Search for the cell housing the specified text and yield its [X, Y] center coordinate. 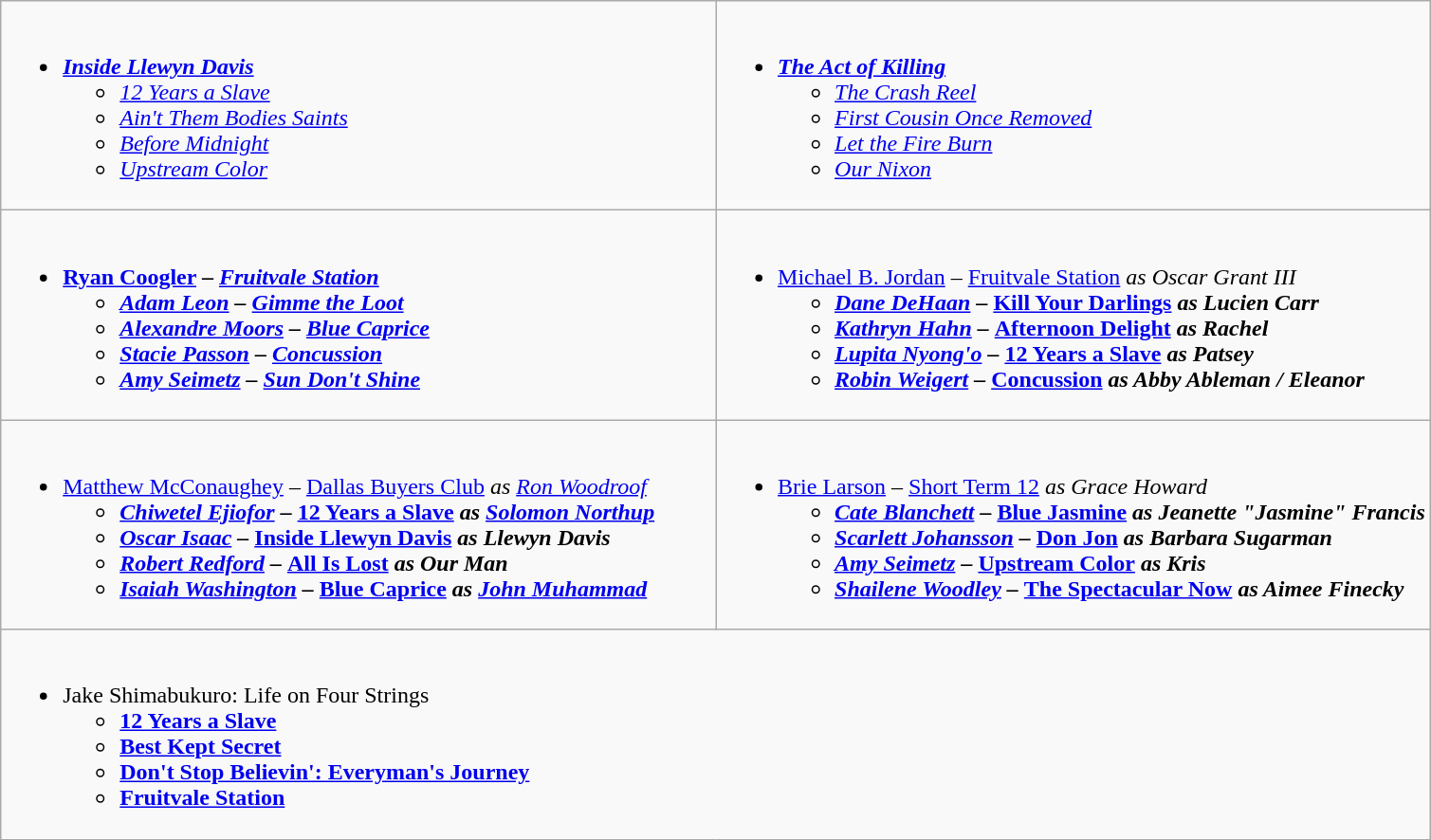
Ryan Coogler – Fruitvale StationAdam Leon – Gimme the LootAlexandre Moors – Blue CapriceStacie Passon – ConcussionAmy Seimetz – Sun Don't Shine [358, 315]
Inside Llewyn Davis12 Years a SlaveAin't Them Bodies SaintsBefore MidnightUpstream Color [358, 106]
Jake Shimabukuro: Life on Four Strings12 Years a SlaveBest Kept SecretDon't Stop Believin': Everyman's JourneyFruitvale Station [716, 734]
The Act of KillingThe Crash ReelFirst Cousin Once RemovedLet the Fire BurnOur Nixon [1073, 106]
